Detect which cell encompasses the target text, then output its [X, Y] center coordinate. 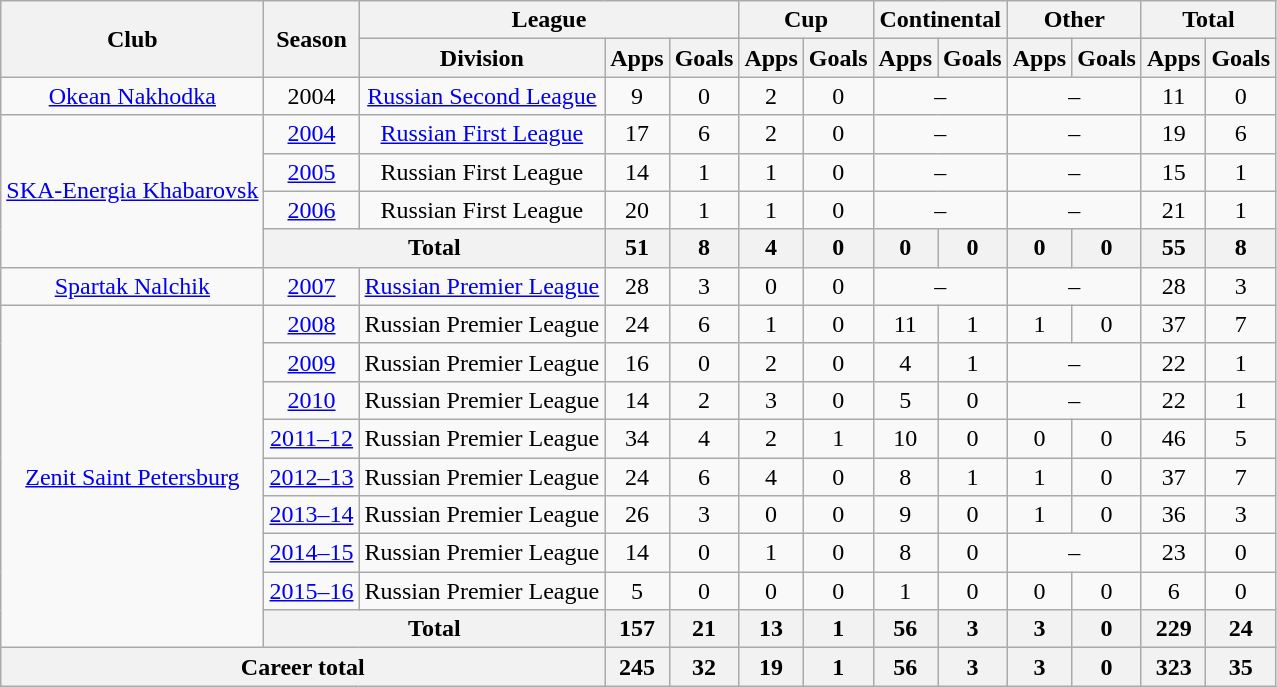
League [549, 20]
Continental [940, 20]
34 [637, 438]
Zenit Saint Petersburg [132, 476]
Cup [806, 20]
2006 [312, 210]
35 [1241, 667]
Division [482, 58]
51 [637, 248]
2011–12 [312, 438]
46 [1173, 438]
20 [637, 210]
2010 [312, 400]
Spartak Nalchik [132, 286]
2007 [312, 286]
55 [1173, 248]
Season [312, 39]
2015–16 [312, 591]
Russian Second League [482, 96]
23 [1173, 553]
2014–15 [312, 553]
13 [771, 629]
323 [1173, 667]
17 [637, 134]
16 [637, 362]
32 [704, 667]
2013–14 [312, 515]
229 [1173, 629]
15 [1173, 172]
26 [637, 515]
Okean Nakhodka [132, 96]
SKA-Energia Khabarovsk [132, 191]
Other [1074, 20]
36 [1173, 515]
10 [905, 438]
Career total [303, 667]
2012–13 [312, 477]
2008 [312, 324]
245 [637, 667]
157 [637, 629]
2005 [312, 172]
2009 [312, 362]
Club [132, 39]
